Provide the (X, Y) coordinate of the cell's center where the given text is located.  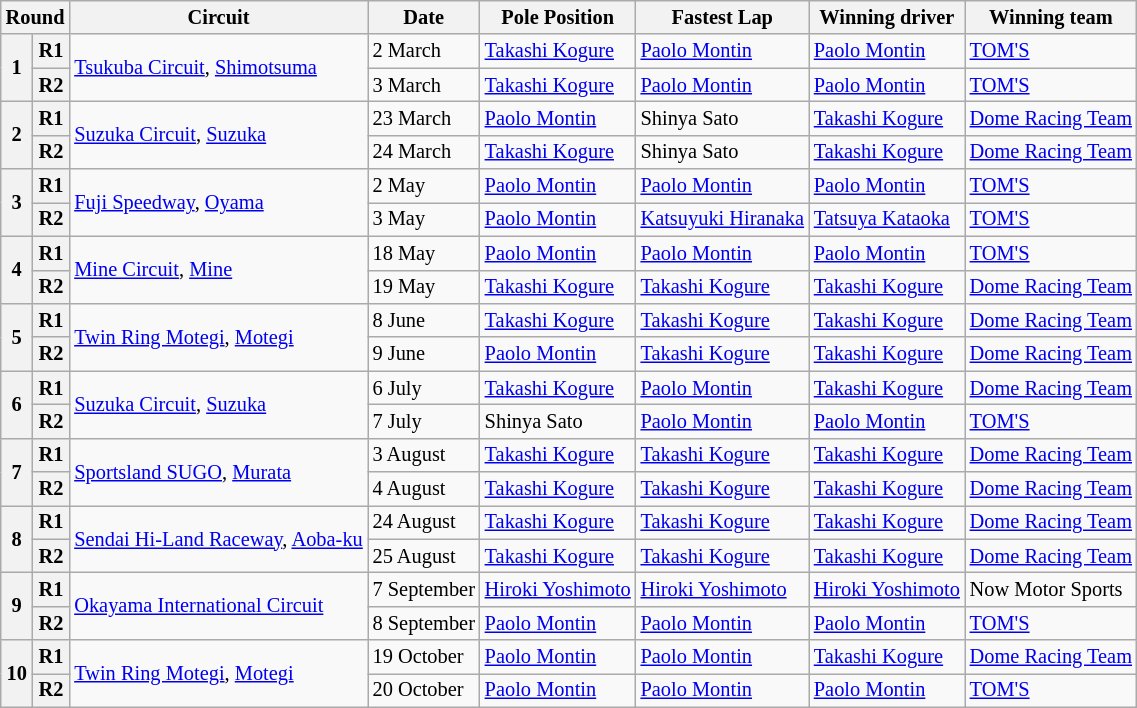
Okayama International Circuit (218, 606)
8 (17, 538)
Sportsland SUGO, Murata (218, 472)
Round (36, 17)
2 (17, 134)
Winning driver (887, 17)
19 May (424, 287)
3 August (424, 455)
Fuji Speedway, Oyama (218, 202)
6 (17, 404)
24 August (424, 522)
Circuit (218, 17)
18 May (424, 253)
23 March (424, 118)
4 (17, 270)
3 March (424, 85)
19 October (424, 657)
7 September (424, 589)
6 July (424, 388)
Date (424, 17)
Now Motor Sports (1051, 589)
4 August (424, 489)
25 August (424, 556)
Tsukuba Circuit, Shimotsuma (218, 68)
3 May (424, 219)
5 (17, 336)
2 March (424, 51)
3 (17, 202)
Fastest Lap (722, 17)
Sendai Hi-Land Raceway, Aoba-ku (218, 538)
7 (17, 472)
Tatsuya Kataoka (887, 219)
9 (17, 606)
10 (17, 674)
Pole Position (558, 17)
9 June (424, 354)
8 September (424, 623)
1 (17, 68)
20 October (424, 690)
Winning team (1051, 17)
2 May (424, 186)
Mine Circuit, Mine (218, 270)
7 July (424, 421)
Katsuyuki Hiranaka (722, 219)
24 March (424, 152)
8 June (424, 320)
